Detect which cell encompasses the target text, then output its (X, Y) center coordinate. 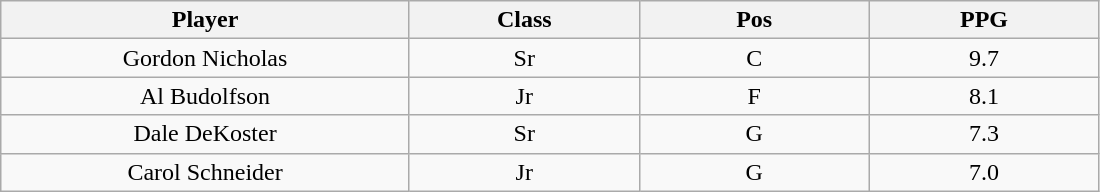
Gordon Nicholas (206, 58)
Class (524, 20)
9.7 (984, 58)
PPG (984, 20)
8.1 (984, 96)
7.0 (984, 172)
Dale DeKoster (206, 134)
Player (206, 20)
Al Budolfson (206, 96)
C (754, 58)
7.3 (984, 134)
F (754, 96)
Carol Schneider (206, 172)
Pos (754, 20)
